Return the [x, y] coordinate for the center point of the cell that contains the specified text.  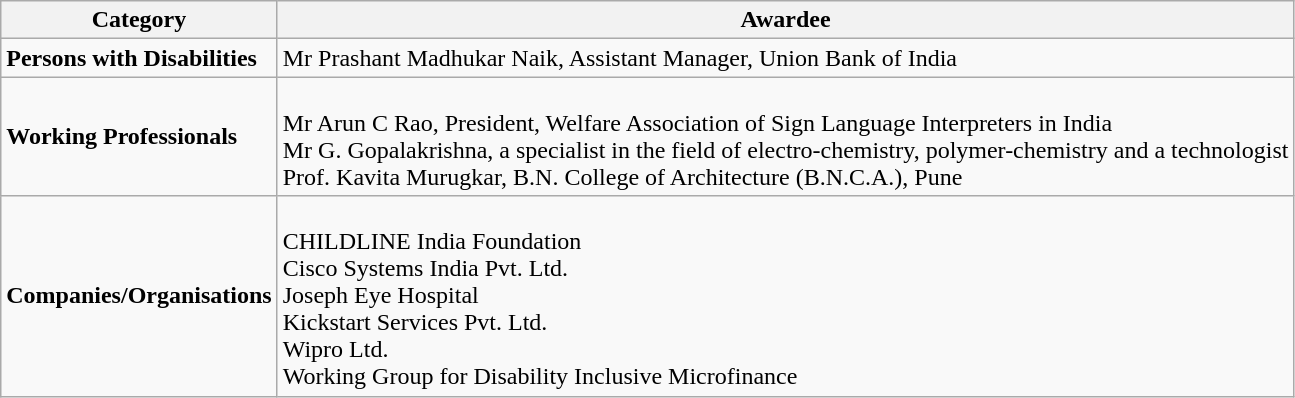
Working Professionals [139, 136]
Awardee [786, 20]
Category [139, 20]
Persons with Disabilities [139, 58]
Mr Prashant Madhukar Naik, Assistant Manager, Union Bank of India [786, 58]
Companies/Organisations [139, 296]
